Scan for the cell matching the given text and deliver its [x, y] coordinate at center. 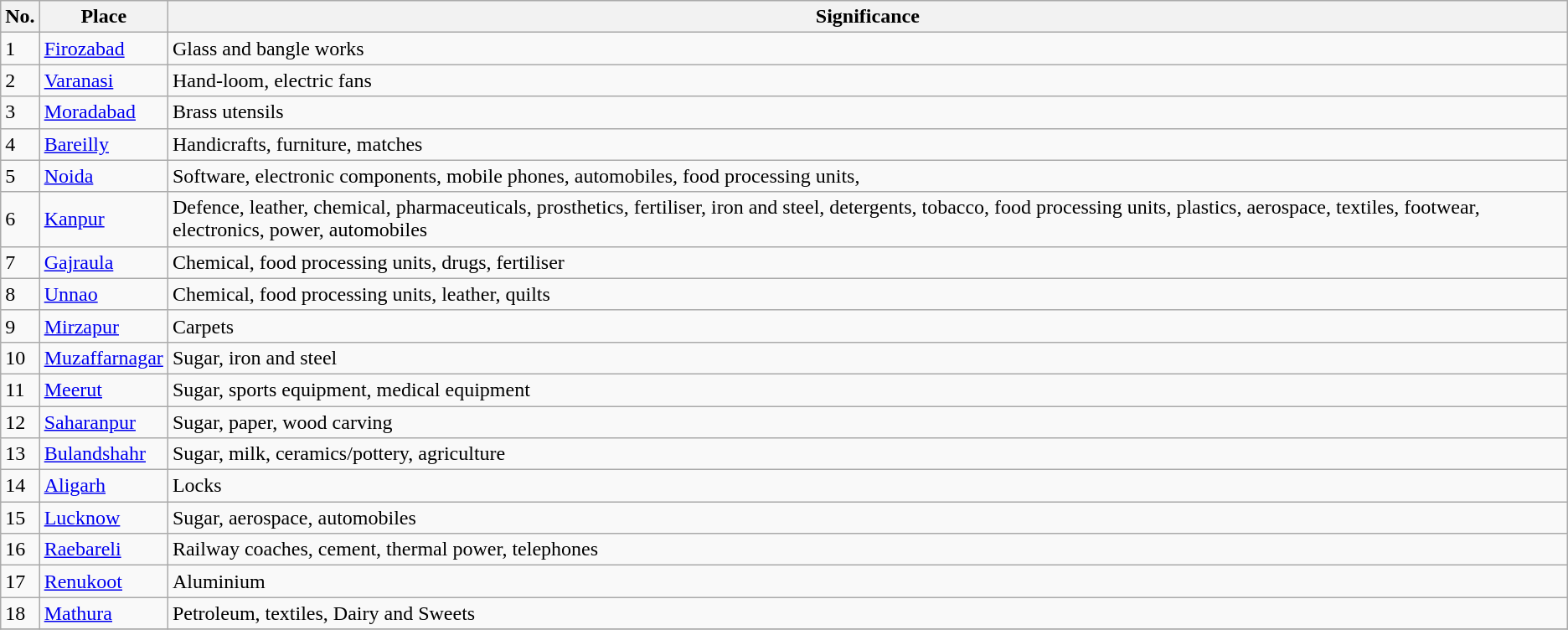
4 [20, 144]
Handicrafts, furniture, matches [868, 144]
Bulandshahr [104, 454]
14 [20, 486]
Sugar, iron and steel [868, 358]
Moradabad [104, 112]
Chemical, food processing units, drugs, fertiliser [868, 262]
17 [20, 581]
Brass utensils [868, 112]
Saharanpur [104, 421]
Aligarh [104, 486]
10 [20, 358]
Firozabad [104, 49]
Chemical, food processing units, leather, quilts [868, 294]
Sugar, paper, wood carving [868, 421]
Carpets [868, 326]
11 [20, 390]
6 [20, 219]
2 [20, 80]
3 [20, 112]
Sugar, milk, ceramics/pottery, agriculture [868, 454]
8 [20, 294]
Hand-loom, electric fans [868, 80]
12 [20, 421]
Mathura [104, 613]
Glass and bangle works [868, 49]
1 [20, 49]
Raebareli [104, 550]
Varanasi [104, 80]
Mirzapur [104, 326]
Place [104, 17]
Kanpur [104, 219]
Railway coaches, cement, thermal power, telephones [868, 550]
5 [20, 176]
Muzaffarnagar [104, 358]
Sugar, sports equipment, medical equipment [868, 390]
Software, electronic components, mobile phones, automobiles, food processing units, [868, 176]
15 [20, 518]
Renukoot [104, 581]
7 [20, 262]
No. [20, 17]
Gajraula [104, 262]
18 [20, 613]
Significance [868, 17]
Lucknow [104, 518]
Aluminium [868, 581]
Petroleum, textiles, Dairy and Sweets [868, 613]
Locks [868, 486]
Bareilly [104, 144]
Noida [104, 176]
Sugar, aerospace, automobiles [868, 518]
9 [20, 326]
Meerut [104, 390]
16 [20, 550]
13 [20, 454]
Unnao [104, 294]
